Return [X, Y] of the center of cell containing provided text 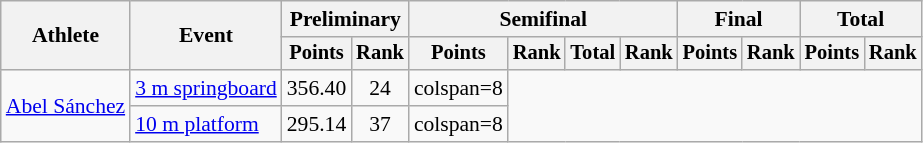
37 [380, 124]
Semifinal [544, 19]
295.14 [316, 124]
Preliminary [346, 19]
Final [739, 19]
356.40 [316, 88]
Abel Sánchez [66, 106]
Event [206, 36]
Athlete [66, 36]
3 m springboard [206, 88]
10 m platform [206, 124]
24 [380, 88]
